Locate the cell with the specified text and output its (x, y) center coordinate. 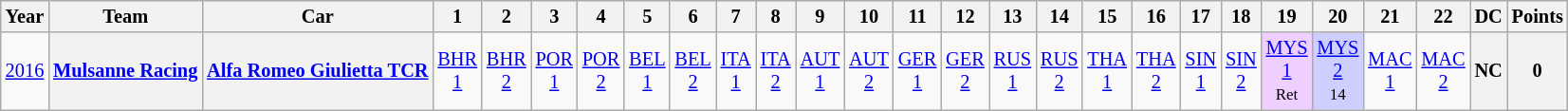
14 (1059, 16)
3 (554, 16)
MAC2 (1443, 71)
1 (457, 16)
AUT1 (821, 71)
MAC1 (1390, 71)
4 (601, 16)
20 (1337, 16)
AUT2 (869, 71)
NC (1489, 71)
7 (736, 16)
18 (1241, 16)
GER1 (917, 71)
22 (1443, 16)
BHR1 (457, 71)
21 (1390, 16)
Team (125, 16)
MYS214 (1337, 71)
POR1 (554, 71)
19 (1287, 16)
THA1 (1107, 71)
12 (965, 16)
Mulsanne Racing (125, 71)
2016 (25, 71)
13 (1013, 16)
Points (1538, 16)
ITA2 (776, 71)
RUS1 (1013, 71)
17 (1201, 16)
Alfa Romeo Giulietta TCR (317, 71)
16 (1156, 16)
POR2 (601, 71)
BEL1 (647, 71)
BHR2 (507, 71)
ITA1 (736, 71)
5 (647, 16)
SIN1 (1201, 71)
10 (869, 16)
THA2 (1156, 71)
SIN2 (1241, 71)
15 (1107, 16)
0 (1538, 71)
GER2 (965, 71)
9 (821, 16)
MYS1Ret (1287, 71)
Year (25, 16)
2 (507, 16)
RUS2 (1059, 71)
6 (692, 16)
DC (1489, 16)
BEL2 (692, 71)
Car (317, 16)
8 (776, 16)
11 (917, 16)
